Determine the [x, y] coordinate at the center of the cell enclosing the given text.  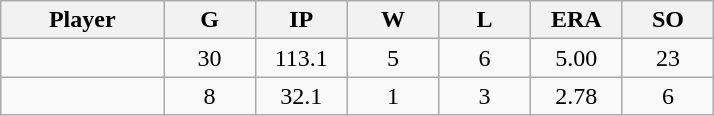
1 [393, 96]
IP [301, 20]
5.00 [576, 58]
Player [82, 20]
23 [668, 58]
113.1 [301, 58]
SO [668, 20]
32.1 [301, 96]
3 [485, 96]
8 [210, 96]
2.78 [576, 96]
G [210, 20]
5 [393, 58]
L [485, 20]
30 [210, 58]
W [393, 20]
ERA [576, 20]
